Find where the given text appears and provide that cell's center as [x, y] coordinate. 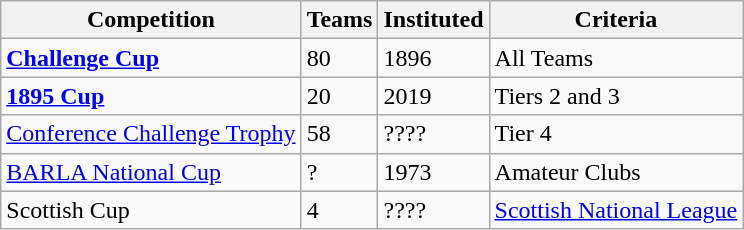
1896 [434, 58]
Tiers 2 and 3 [616, 96]
Amateur Clubs [616, 172]
20 [340, 96]
58 [340, 134]
Tier 4 [616, 134]
1895 Cup [151, 96]
Instituted [434, 20]
Criteria [616, 20]
? [340, 172]
Competition [151, 20]
4 [340, 210]
80 [340, 58]
Teams [340, 20]
Conference Challenge Trophy [151, 134]
Challenge Cup [151, 58]
BARLA National Cup [151, 172]
1973 [434, 172]
2019 [434, 96]
Scottish Cup [151, 210]
Scottish National League [616, 210]
All Teams [616, 58]
